Capture the cell that displays the provided text and extract its (x, y) central coordinate. 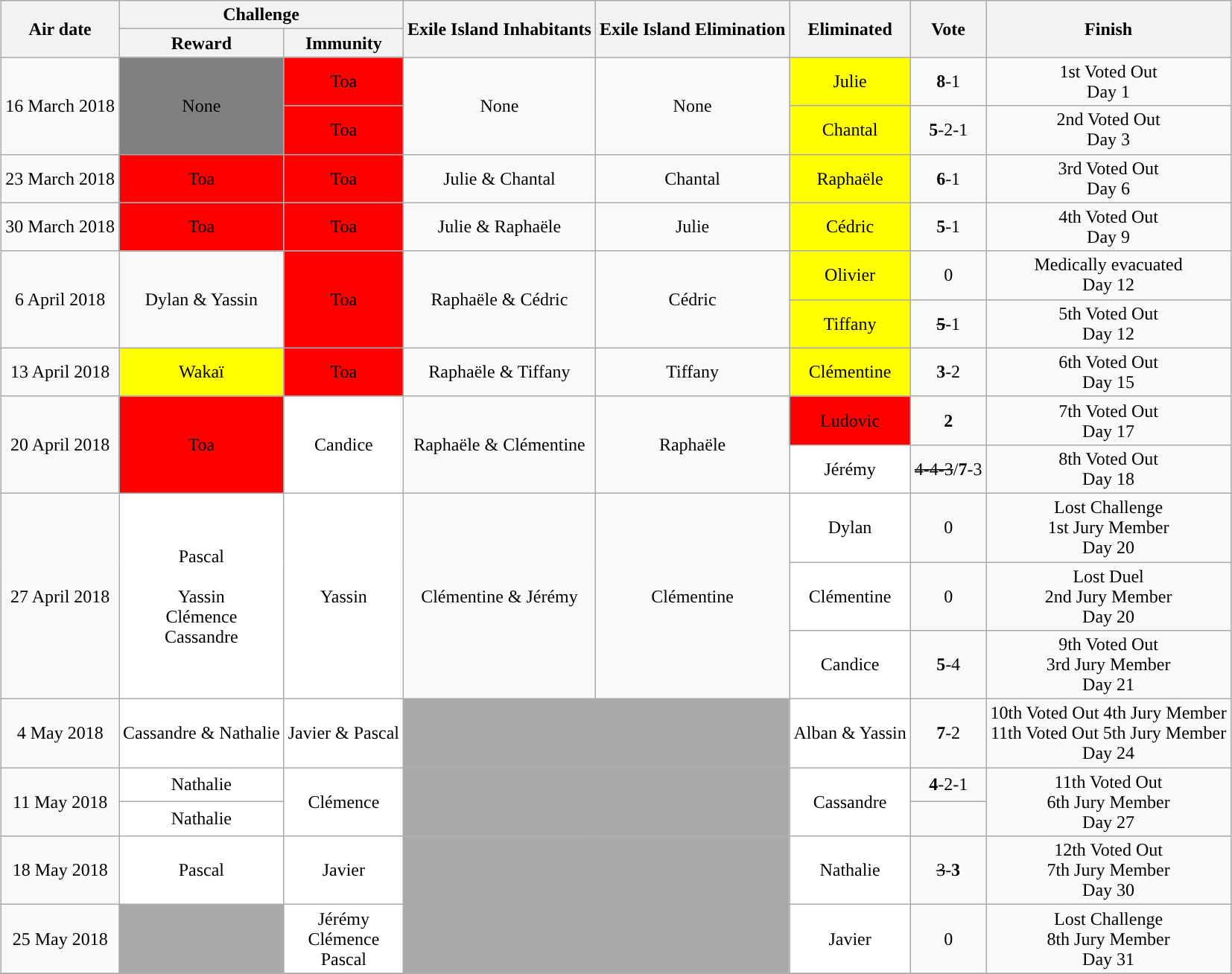
Challenge (261, 15)
2nd Voted OutDay 3 (1108, 130)
Yassin (343, 596)
Olivier (850, 276)
5-2-1 (948, 130)
JérémyClémencePascal (343, 939)
Raphaële & Tiffany (500, 372)
4-2-1 (948, 785)
12th Voted Out7th Jury MemberDay 30 (1108, 870)
Cassandre (850, 802)
Raphaële & Cédric (500, 299)
Lost Challenge8th Jury MemberDay 31 (1108, 939)
Jérémy (850, 469)
1st Voted OutDay 1 (1108, 82)
23 March 2018 (60, 179)
Eliminated (850, 29)
13 April 2018 (60, 372)
27 April 2018 (60, 596)
Javier & Pascal (343, 733)
Finish (1108, 29)
Dylan & Yassin (202, 299)
Lost Duel2nd Jury MemberDay 20 (1108, 596)
11th Voted Out6th Jury MemberDay 27 (1108, 802)
3-3 (948, 870)
Ludovic (850, 420)
20 April 2018 (60, 445)
Medically evacuatedDay 12 (1108, 276)
11 May 2018 (60, 802)
16 March 2018 (60, 106)
18 May 2018 (60, 870)
4 May 2018 (60, 733)
Alban & Yassin (850, 733)
Pascal (202, 870)
Exile Island Inhabitants (500, 29)
Cassandre & Nathalie (202, 733)
9th Voted Out3rd Jury MemberDay 21 (1108, 665)
Exile Island Elimination (692, 29)
Julie & Chantal (500, 179)
Julie & Raphaële (500, 226)
25 May 2018 (60, 939)
Clémence (343, 802)
6 April 2018 (60, 299)
8-1 (948, 82)
Air date (60, 29)
30 March 2018 (60, 226)
PascalYassin Clémence Cassandre (202, 596)
7th Voted OutDay 17 (1108, 420)
6-1 (948, 179)
Clémentine & Jérémy (500, 596)
6th Voted OutDay 15 (1108, 372)
3-2 (948, 372)
Raphaële & Clémentine (500, 445)
10th Voted Out 4th Jury Member11th Voted Out 5th Jury MemberDay 24 (1108, 733)
7-2 (948, 733)
8th Voted OutDay 18 (1108, 469)
Reward (202, 43)
Dylan (850, 527)
4th Voted OutDay 9 (1108, 226)
Wakaï (202, 372)
5th Voted OutDay 12 (1108, 323)
Immunity (343, 43)
2 (948, 420)
3rd Voted OutDay 6 (1108, 179)
4-4-3/7-3 (948, 469)
Lost Challenge1st Jury MemberDay 20 (1108, 527)
5-4 (948, 665)
Vote (948, 29)
